Locate the cell with the specified text and output its [x, y] center coordinate. 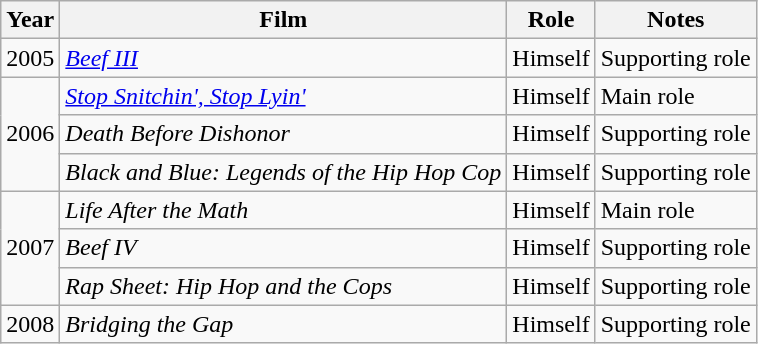
Role [551, 20]
Black and Blue: Legends of the Hip Hop Cop [284, 172]
Rap Sheet: Hip Hop and the Cops [284, 286]
Notes [676, 20]
Life After the Math [284, 210]
Film [284, 20]
2008 [30, 324]
Beef III [284, 58]
2007 [30, 248]
Bridging the Gap [284, 324]
2005 [30, 58]
2006 [30, 134]
Beef IV [284, 248]
Stop Snitchin', Stop Lyin' [284, 96]
Death Before Dishonor [284, 134]
Year [30, 20]
